Scan for the cell matching the given text and deliver its [x, y] coordinate at center. 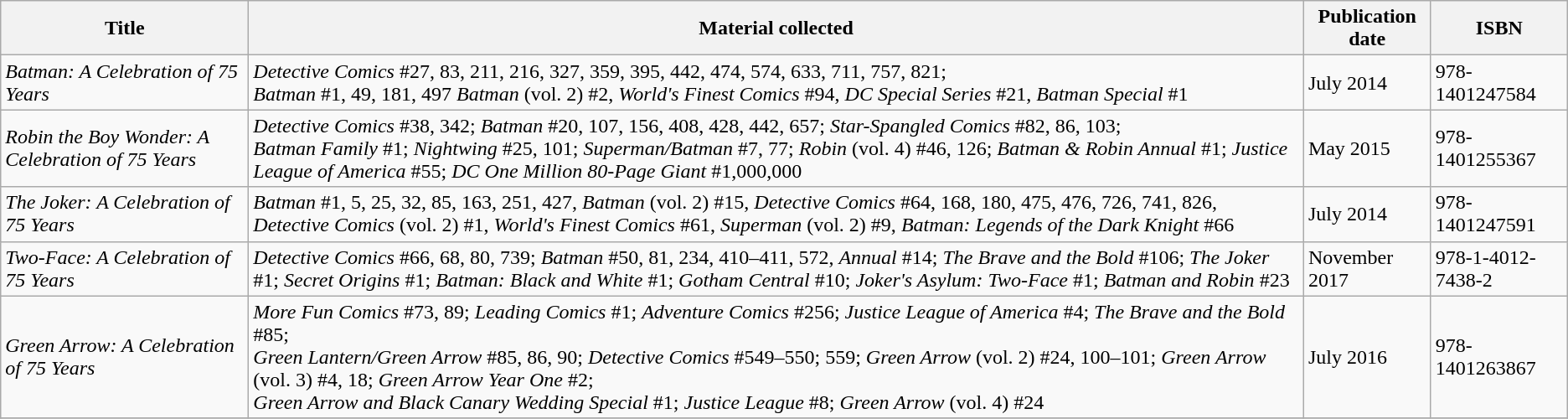
978-1401255367 [1499, 148]
978-1-4012-7438-2 [1499, 268]
May 2015 [1367, 148]
978-1401247591 [1499, 215]
Material collected [776, 28]
978-1401263867 [1499, 357]
ISBN [1499, 28]
Green Arrow: A Celebration of 75 Years [125, 357]
November 2017 [1367, 268]
The Joker: A Celebration of 75 Years [125, 215]
July 2016 [1367, 357]
Two-Face: A Celebration of 75 Years [125, 268]
Batman: A Celebration of 75 Years [125, 82]
Title [125, 28]
Robin the Boy Wonder: A Celebration of 75 Years [125, 148]
978-1401247584 [1499, 82]
Publication date [1367, 28]
